Extract the [X, Y] coordinate from the center of the cell holding the provided text.  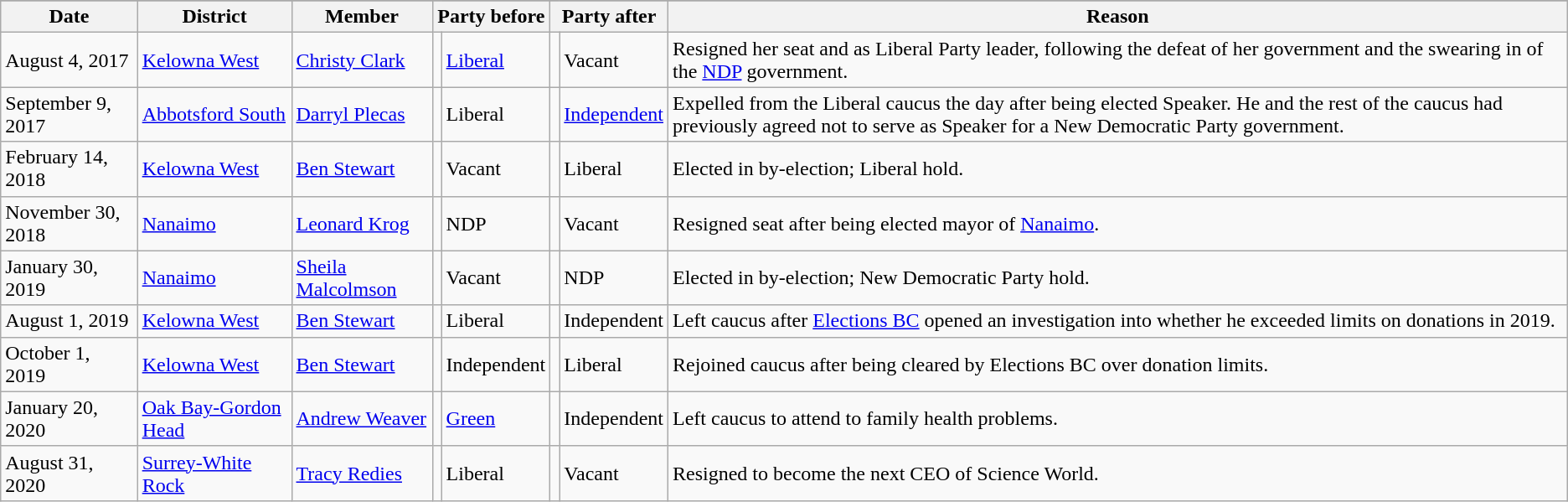
Elected in by-election; Liberal hold. [1118, 169]
Darryl Plecas [362, 114]
Resigned seat after being elected mayor of Nanaimo. [1118, 223]
Tracy Redies [362, 473]
Christy Clark [362, 60]
District [214, 17]
August 1, 2019 [69, 321]
Party after [610, 17]
Reason [1118, 17]
Abbotsford South [214, 114]
February 14, 2018 [69, 169]
Member [362, 17]
Andrew Weaver [362, 419]
Oak Bay-Gordon Head [214, 419]
August 31, 2020 [69, 473]
Surrey-White Rock [214, 473]
January 30, 2019 [69, 278]
Party before [491, 17]
January 20, 2020 [69, 419]
Leonard Krog [362, 223]
Rejoined caucus after being cleared by Elections BC over donation limits. [1118, 364]
Elected in by-election; New Democratic Party hold. [1118, 278]
Resigned to become the next CEO of Science World. [1118, 473]
November 30, 2018 [69, 223]
August 4, 2017 [69, 60]
September 9, 2017 [69, 114]
Resigned her seat and as Liberal Party leader, following the defeat of her government and the swearing in of the NDP government. [1118, 60]
October 1, 2019 [69, 364]
Left caucus to attend to family health problems. [1118, 419]
Sheila Malcolmson [362, 278]
Left caucus after Elections BC opened an investigation into whether he exceeded limits on donations in 2019. [1118, 321]
Green [496, 419]
Date [69, 17]
